For the text-containing cell, return its midpoint in (X, Y) coordinate format. 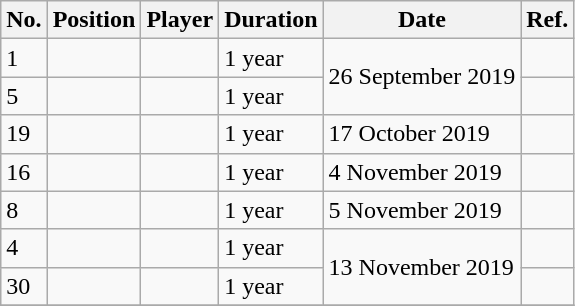
26 September 2019 (422, 77)
16 (24, 172)
Position (94, 20)
5 (24, 96)
17 October 2019 (422, 134)
13 November 2019 (422, 267)
Duration (271, 20)
1 (24, 58)
Player (180, 20)
8 (24, 210)
30 (24, 286)
Ref. (548, 20)
5 November 2019 (422, 210)
4 (24, 248)
4 November 2019 (422, 172)
19 (24, 134)
Date (422, 20)
No. (24, 20)
